Find where the given text appears and provide that cell's center as [x, y] coordinate. 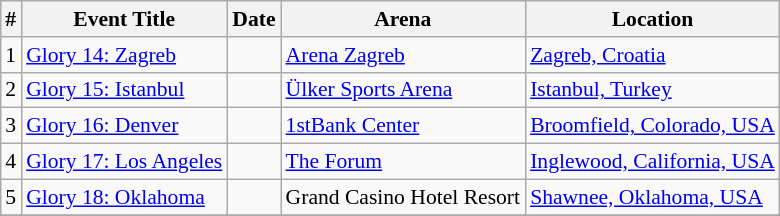
Event Title [124, 19]
Glory 17: Los Angeles [124, 162]
Istanbul, Turkey [652, 90]
# [10, 19]
Date [254, 19]
Arena Zagreb [404, 55]
Grand Casino Hotel Resort [404, 197]
1 [10, 55]
Glory 18: Oklahoma [124, 197]
2 [10, 90]
Arena [404, 19]
Location [652, 19]
The Forum [404, 162]
Broomfield, Colorado, USA [652, 126]
5 [10, 197]
Zagreb, Croatia [652, 55]
Glory 14: Zagreb [124, 55]
Shawnee, Oklahoma, USA [652, 197]
Glory 15: Istanbul [124, 90]
4 [10, 162]
Ülker Sports Arena [404, 90]
Inglewood, California, USA [652, 162]
Glory 16: Denver [124, 126]
3 [10, 126]
1stBank Center [404, 126]
